From the cell containing the given text, extract its center point as [X, Y] coordinate. 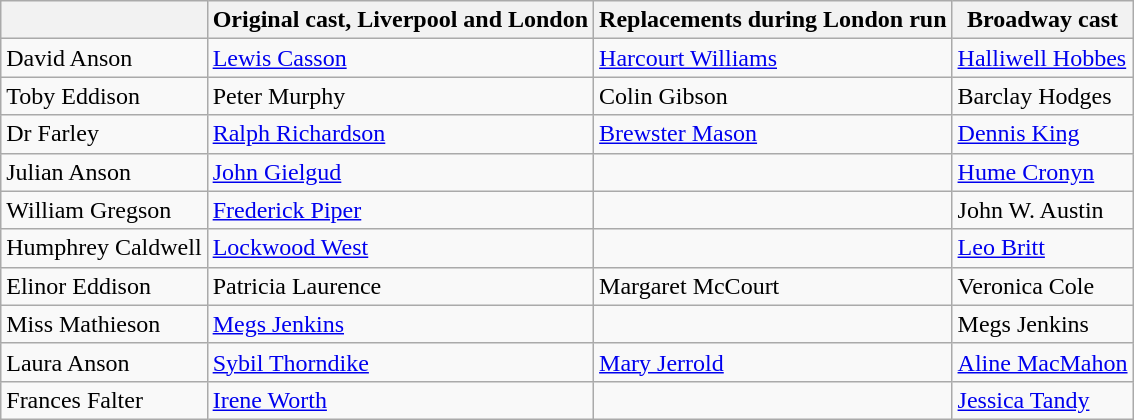
John Gielgud [400, 172]
Brewster Mason [773, 134]
Veronica Cole [1042, 286]
Dr Farley [104, 134]
Humphrey Caldwell [104, 248]
Peter Murphy [400, 96]
Colin Gibson [773, 96]
Leo Britt [1042, 248]
Irene Worth [400, 400]
William Gregson [104, 210]
Lockwood West [400, 248]
Mary Jerrold [773, 362]
Laura Anson [104, 362]
Sybil Thorndike [400, 362]
Miss Mathieson [104, 324]
Barclay Hodges [1042, 96]
Margaret McCourt [773, 286]
David Anson [104, 58]
Elinor Eddison [104, 286]
Jessica Tandy [1042, 400]
Lewis Casson [400, 58]
Dennis King [1042, 134]
Halliwell Hobbes [1042, 58]
Frederick Piper [400, 210]
Julian Anson [104, 172]
Frances Falter [104, 400]
John W. Austin [1042, 210]
Harcourt Williams [773, 58]
Original cast, Liverpool and London [400, 20]
Aline MacMahon [1042, 362]
Toby Eddison [104, 96]
Replacements during London run [773, 20]
Ralph Richardson [400, 134]
Patricia Laurence [400, 286]
Broadway cast [1042, 20]
Hume Cronyn [1042, 172]
